Detect which cell encompasses the target text, then output its [x, y] center coordinate. 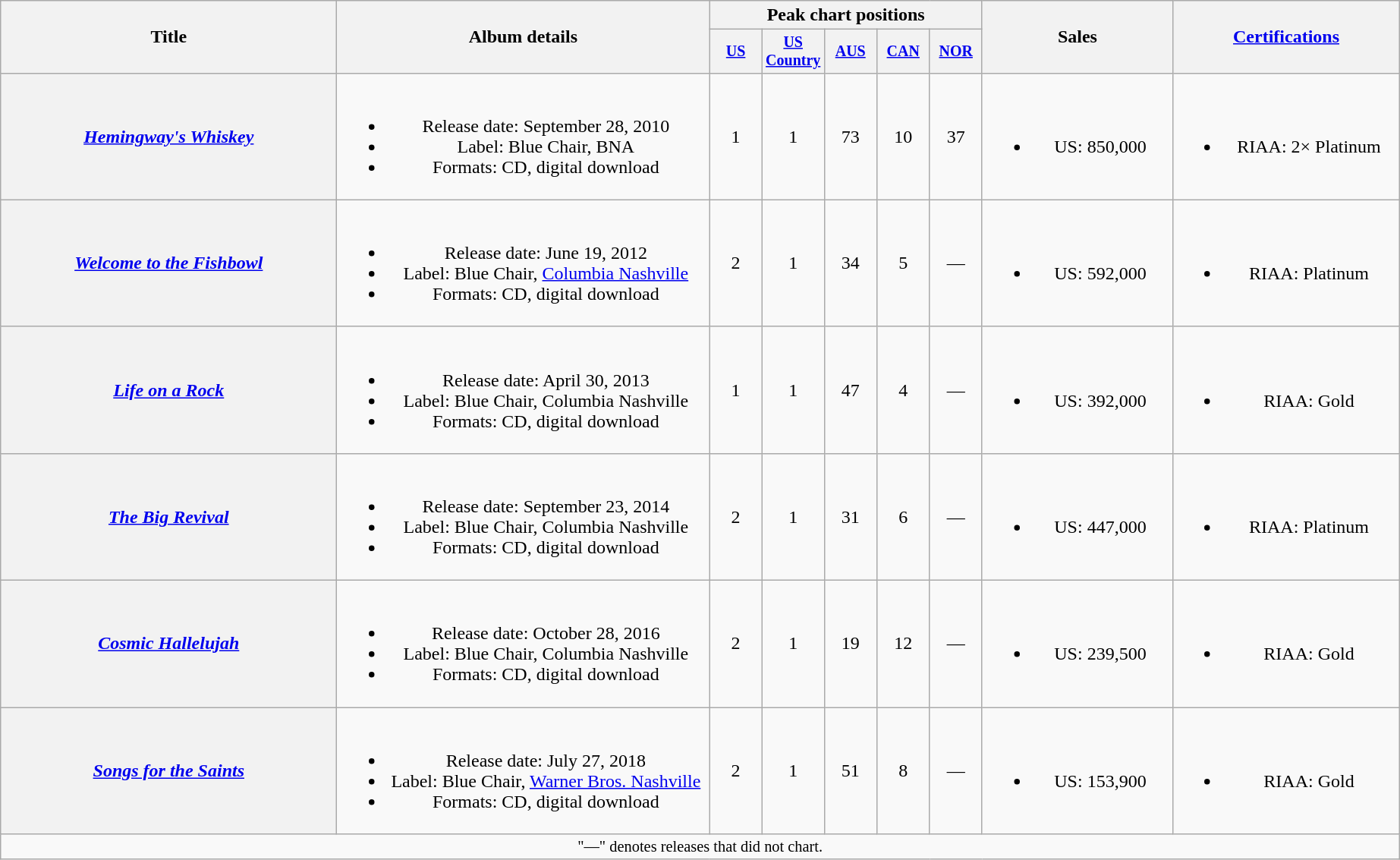
31 [850, 516]
US Country [793, 52]
Release date: July 27, 2018Label: Blue Chair, Warner Bros. NashvilleFormats: CD, digital download [524, 771]
Cosmic Hallelujah [168, 644]
5 [903, 263]
RIAA: 2× Platinum [1285, 137]
51 [850, 771]
Certifications [1285, 37]
US [736, 52]
4 [903, 390]
19 [850, 644]
6 [903, 516]
Welcome to the Fishbowl [168, 263]
47 [850, 390]
"—" denotes releases that did not chart. [700, 847]
8 [903, 771]
Release date: October 28, 2016Label: Blue Chair, Columbia NashvilleFormats: CD, digital download [524, 644]
Hemingway's Whiskey [168, 137]
Release date: April 30, 2013Label: Blue Chair, Columbia NashvilleFormats: CD, digital download [524, 390]
37 [956, 137]
US: 392,000 [1078, 390]
Album details [524, 37]
Songs for the Saints [168, 771]
Release date: September 23, 2014Label: Blue Chair, Columbia NashvilleFormats: CD, digital download [524, 516]
US: 592,000 [1078, 263]
US: 153,900 [1078, 771]
Title [168, 37]
Peak chart positions [846, 15]
10 [903, 137]
AUS [850, 52]
US: 850,000 [1078, 137]
12 [903, 644]
Release date: September 28, 2010Label: Blue Chair, BNAFormats: CD, digital download [524, 137]
34 [850, 263]
US: 447,000 [1078, 516]
Sales [1078, 37]
CAN [903, 52]
73 [850, 137]
Life on a Rock [168, 390]
Release date: June 19, 2012Label: Blue Chair, Columbia NashvilleFormats: CD, digital download [524, 263]
The Big Revival [168, 516]
US: 239,500 [1078, 644]
NOR [956, 52]
